Return the [x, y] coordinate for the center point of the cell that contains the specified text.  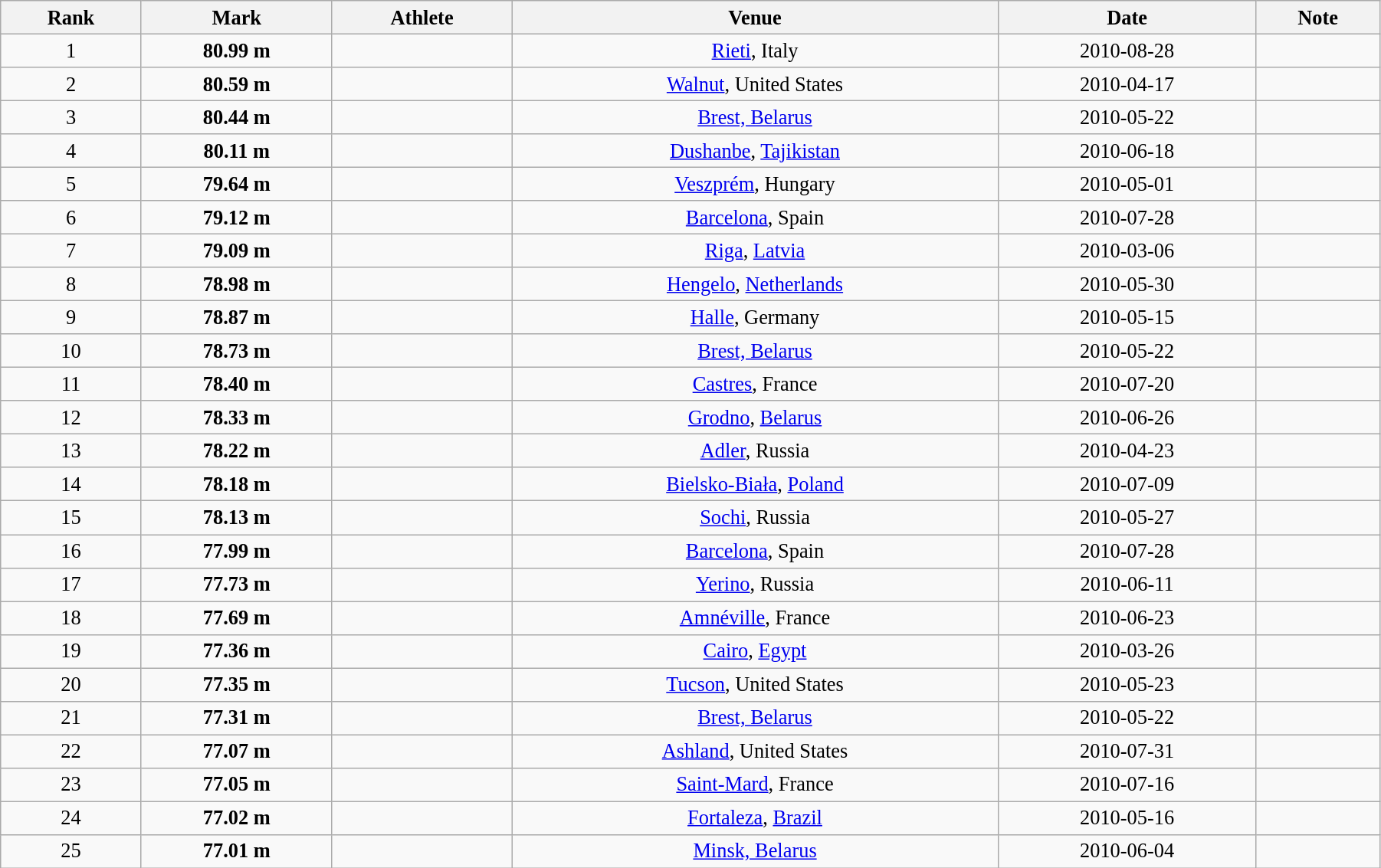
77.73 m [236, 585]
2010-07-20 [1127, 384]
21 [71, 718]
78.18 m [236, 484]
Yerino, Russia [755, 585]
20 [71, 684]
Walnut, United States [755, 84]
3 [71, 117]
16 [71, 551]
2010-03-26 [1127, 651]
78.13 m [236, 518]
Venue [755, 17]
2010-05-30 [1127, 284]
77.01 m [236, 851]
17 [71, 585]
11 [71, 384]
77.36 m [236, 651]
Grodno, Belarus [755, 418]
Hengelo, Netherlands [755, 284]
2010-07-09 [1127, 484]
Bielsko-Biała, Poland [755, 484]
10 [71, 351]
77.07 m [236, 751]
Tucson, United States [755, 684]
Saint-Mard, France [755, 784]
78.87 m [236, 317]
2010-05-23 [1127, 684]
78.22 m [236, 450]
2010-05-15 [1127, 317]
2010-07-31 [1127, 751]
79.64 m [236, 184]
2010-04-17 [1127, 84]
2010-04-23 [1127, 450]
Castres, France [755, 384]
80.44 m [236, 117]
2010-07-16 [1127, 784]
Ashland, United States [755, 751]
77.05 m [236, 784]
79.12 m [236, 218]
Note [1318, 17]
2010-06-11 [1127, 585]
13 [71, 450]
Sochi, Russia [755, 518]
79.09 m [236, 251]
Date [1127, 17]
Fortaleza, Brazil [755, 817]
Veszprém, Hungary [755, 184]
77.31 m [236, 718]
19 [71, 651]
2010-06-26 [1127, 418]
Cairo, Egypt [755, 651]
1 [71, 51]
77.99 m [236, 551]
Mark [236, 17]
14 [71, 484]
2010-06-04 [1127, 851]
4 [71, 151]
78.98 m [236, 284]
Amnéville, France [755, 617]
Halle, Germany [755, 317]
18 [71, 617]
2010-05-27 [1127, 518]
8 [71, 284]
22 [71, 751]
78.33 m [236, 418]
Adler, Russia [755, 450]
77.35 m [236, 684]
80.99 m [236, 51]
2010-03-06 [1127, 251]
78.73 m [236, 351]
77.69 m [236, 617]
2010-06-23 [1127, 617]
Rieti, Italy [755, 51]
7 [71, 251]
Minsk, Belarus [755, 851]
2010-05-01 [1127, 184]
Riga, Latvia [755, 251]
2010-06-18 [1127, 151]
Dushanbe, Tajikistan [755, 151]
2010-08-28 [1127, 51]
78.40 m [236, 384]
80.11 m [236, 151]
15 [71, 518]
25 [71, 851]
23 [71, 784]
77.02 m [236, 817]
2 [71, 84]
80.59 m [236, 84]
2010-05-16 [1127, 817]
24 [71, 817]
Athlete [422, 17]
5 [71, 184]
9 [71, 317]
Rank [71, 17]
12 [71, 418]
6 [71, 218]
